Extract the (x, y) coordinate from the center of the cell holding the provided text.  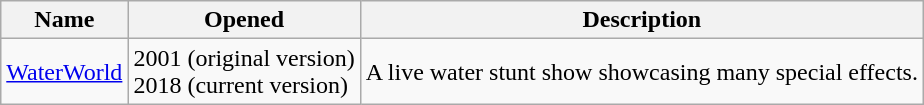
Opened (244, 20)
2001 (original version)2018 (current version) (244, 72)
Description (642, 20)
WaterWorld (64, 72)
A live water stunt show showcasing many special effects. (642, 72)
Name (64, 20)
